Return (x, y) of the center of cell containing provided text 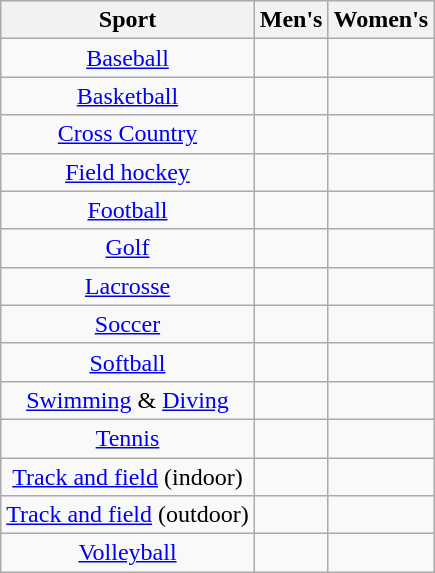
Men's (291, 20)
Sport (128, 20)
Cross Country (128, 134)
Field hockey (128, 172)
Lacrosse (128, 286)
Baseball (128, 58)
Tennis (128, 438)
Women's (381, 20)
Softball (128, 362)
Track and field (indoor) (128, 477)
Golf (128, 248)
Track and field (outdoor) (128, 515)
Football (128, 210)
Basketball (128, 96)
Soccer (128, 324)
Swimming & Diving (128, 400)
Volleyball (128, 553)
